Search for the cell housing the specified text and yield its [x, y] center coordinate. 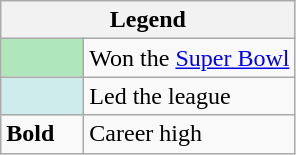
Won the Super Bowl [190, 58]
Legend [148, 20]
Bold [42, 134]
Led the league [190, 96]
Career high [190, 134]
